Identify which cell holds the provided text, then report its [X, Y] central coordinate. 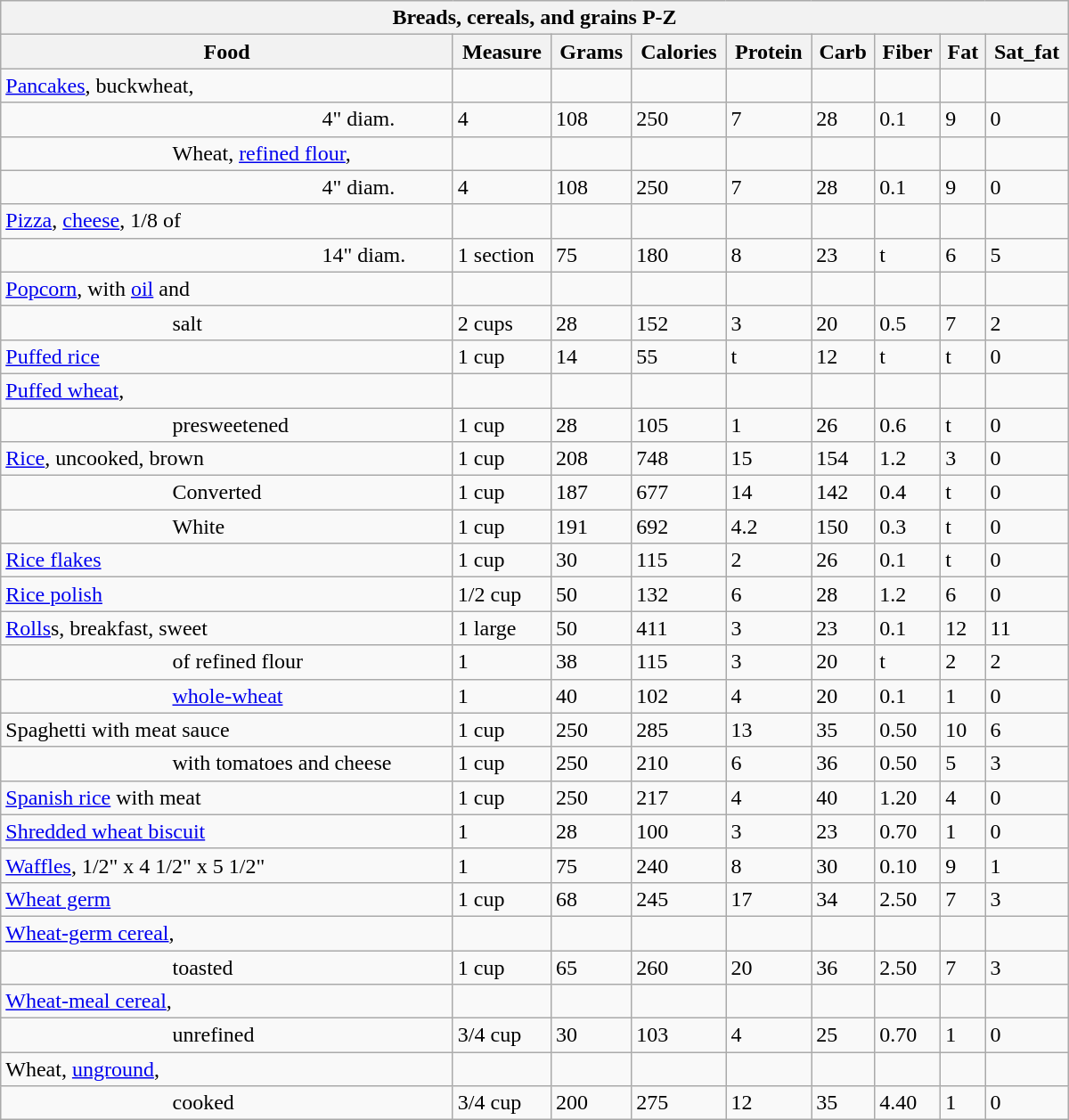
1 large [502, 628]
Food [227, 52]
Carb [843, 52]
13 [769, 730]
692 [679, 527]
0.5 [908, 323]
whole-wheat [227, 696]
38 [592, 662]
4.2 [769, 527]
11 [1026, 628]
17 [769, 899]
Wheat-meal cereal, [227, 1001]
102 [679, 696]
748 [679, 459]
Pancakes, buckwheat, [227, 86]
180 [679, 255]
White [227, 527]
187 [592, 493]
154 [843, 459]
unrefined [227, 1035]
103 [679, 1035]
55 [679, 356]
200 [592, 1103]
152 [679, 323]
25 [843, 1035]
65 [592, 967]
Sat_fat [1026, 52]
Rice, uncooked, brown [227, 459]
0.10 [908, 865]
toasted [227, 967]
150 [843, 527]
10 [963, 730]
105 [679, 425]
Puffed wheat, [227, 390]
Fiber [908, 52]
Popcorn, with oil and [227, 289]
cooked [227, 1103]
Breads, cereals, and grains P-Z [534, 18]
Calories [679, 52]
Converted [227, 493]
Pizza, cheese, 1/8 of [227, 221]
Protein [769, 52]
Spanish rice with meat [227, 797]
260 [679, 967]
Wheat-germ cereal, [227, 933]
285 [679, 730]
208 [592, 459]
Waffles, 1/2" x 4 1/2" x 5 1/2" [227, 865]
Fat [963, 52]
68 [592, 899]
34 [843, 899]
Puffed rice [227, 356]
presweetened [227, 425]
15 [769, 459]
2 cups [502, 323]
Wheat germ [227, 899]
4.40 [908, 1103]
14" diam. [227, 255]
191 [592, 527]
Measure [502, 52]
1/2 cup [502, 594]
411 [679, 628]
132 [679, 594]
Rice flakes [227, 560]
Shredded wheat biscuit [227, 831]
0.4 [908, 493]
142 [843, 493]
100 [679, 831]
240 [679, 865]
salt [227, 323]
275 [679, 1103]
Wheat, refined flour, [227, 153]
245 [679, 899]
1.20 [908, 797]
0.6 [908, 425]
677 [679, 493]
0.3 [908, 527]
of refined flour [227, 662]
Wheat, unground, [227, 1069]
210 [679, 764]
with tomatoes and cheese [227, 764]
Grams [592, 52]
Rice polish [227, 594]
217 [679, 797]
1 section [502, 255]
Rollss, breakfast, sweet [227, 628]
Spaghetti with meat sauce [227, 730]
